Identify which cell holds the provided text, then report its (X, Y) central coordinate. 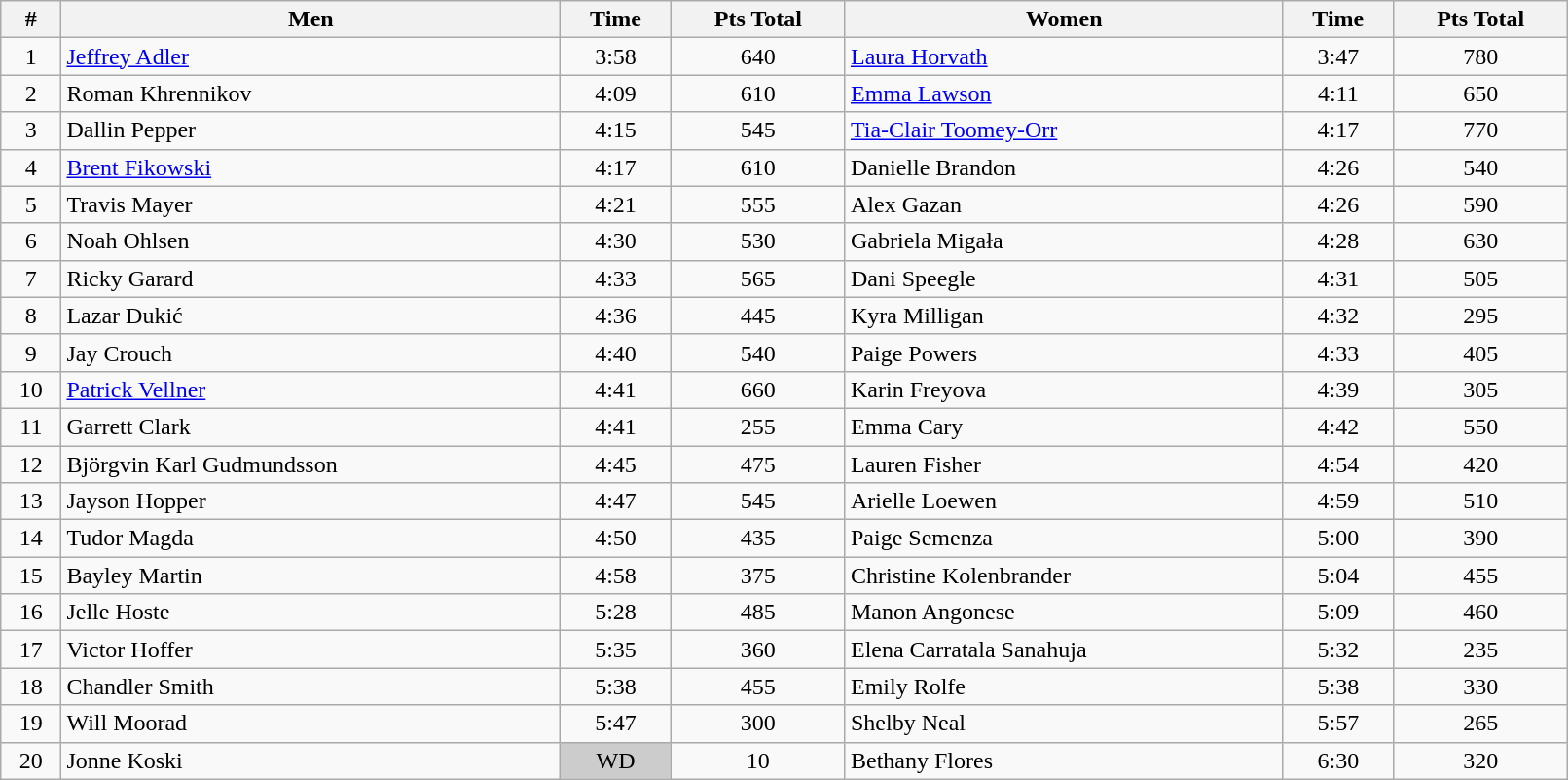
6 (31, 241)
300 (757, 724)
1 (31, 56)
Patrick Vellner (311, 390)
Brent Fikowski (311, 167)
630 (1481, 241)
18 (31, 687)
17 (31, 650)
475 (757, 464)
Paige Powers (1064, 353)
4:32 (1337, 316)
Karin Freyova (1064, 390)
Elena Carratala Sanahuja (1064, 650)
Gabriela Migała (1064, 241)
Travis Mayer (311, 204)
5:35 (615, 650)
8 (31, 316)
3:47 (1337, 56)
Paige Semenza (1064, 539)
15 (31, 576)
435 (757, 539)
Manon Angonese (1064, 613)
4:50 (615, 539)
Roman Khrennikov (311, 93)
780 (1481, 56)
4:15 (615, 130)
4:30 (615, 241)
6:30 (1337, 761)
265 (1481, 724)
Jayson Hopper (311, 501)
4:28 (1337, 241)
Laura Horvath (1064, 56)
Lauren Fisher (1064, 464)
Women (1064, 19)
4:09 (615, 93)
Emma Lawson (1064, 93)
Noah Ohlsen (311, 241)
Björgvin Karl Gudmundsson (311, 464)
13 (31, 501)
Chandler Smith (311, 687)
565 (757, 279)
Bayley Martin (311, 576)
Dallin Pepper (311, 130)
7 (31, 279)
Kyra Milligan (1064, 316)
255 (757, 427)
Jeffrey Adler (311, 56)
9 (31, 353)
Jay Crouch (311, 353)
4:21 (615, 204)
420 (1481, 464)
Ricky Garard (311, 279)
11 (31, 427)
640 (757, 56)
4:39 (1337, 390)
5:28 (615, 613)
Lazar Đukić (311, 316)
Arielle Loewen (1064, 501)
590 (1481, 204)
375 (757, 576)
4:36 (615, 316)
360 (757, 650)
295 (1481, 316)
5:04 (1337, 576)
530 (757, 241)
4:54 (1337, 464)
445 (757, 316)
Emma Cary (1064, 427)
16 (31, 613)
660 (757, 390)
4:58 (615, 576)
235 (1481, 650)
20 (31, 761)
5 (31, 204)
5:09 (1337, 613)
Jelle Hoste (311, 613)
Garrett Clark (311, 427)
5:00 (1337, 539)
5:32 (1337, 650)
770 (1481, 130)
5:57 (1337, 724)
320 (1481, 761)
305 (1481, 390)
5:47 (615, 724)
4:42 (1337, 427)
4:45 (615, 464)
14 (31, 539)
650 (1481, 93)
Shelby Neal (1064, 724)
Men (311, 19)
Jonne Koski (311, 761)
485 (757, 613)
550 (1481, 427)
4 (31, 167)
4:40 (615, 353)
4:11 (1337, 93)
555 (757, 204)
510 (1481, 501)
Emily Rolfe (1064, 687)
3:58 (615, 56)
Will Moorad (311, 724)
3 (31, 130)
4:31 (1337, 279)
4:59 (1337, 501)
405 (1481, 353)
4:47 (615, 501)
Victor Hoffer (311, 650)
390 (1481, 539)
19 (31, 724)
330 (1481, 687)
WD (615, 761)
Tudor Magda (311, 539)
460 (1481, 613)
# (31, 19)
12 (31, 464)
Christine Kolenbrander (1064, 576)
Bethany Flores (1064, 761)
Danielle Brandon (1064, 167)
2 (31, 93)
Alex Gazan (1064, 204)
505 (1481, 279)
Dani Speegle (1064, 279)
Tia-Clair Toomey-Orr (1064, 130)
